Find where the given text appears and provide that cell's center as [x, y] coordinate. 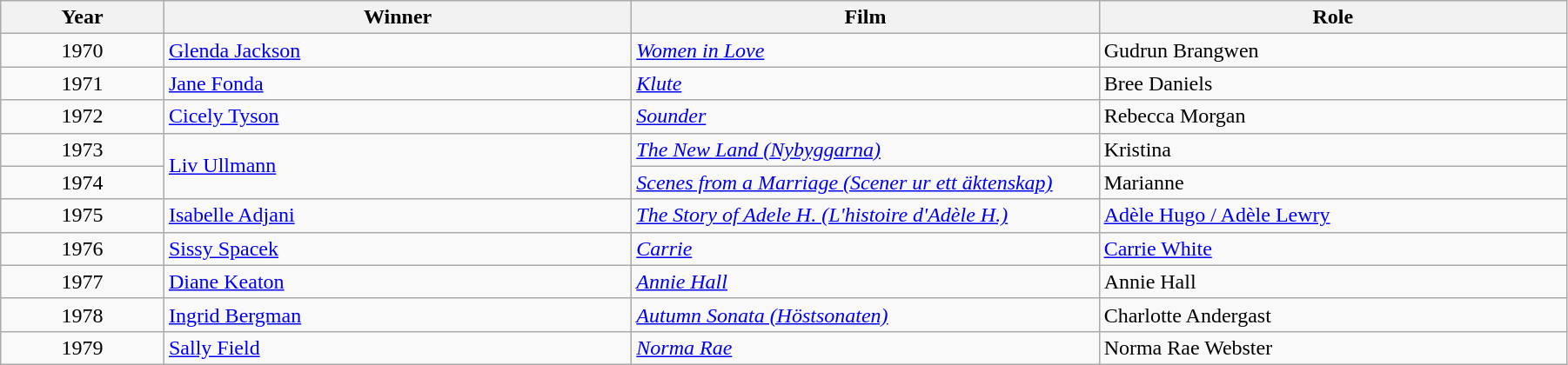
1975 [83, 216]
Carrie White [1333, 249]
Cicely Tyson [397, 116]
1974 [83, 182]
Gudrun Brangwen [1333, 50]
Norma Rae Webster [1333, 348]
The Story of Adele H. (L'histoire d'Adèle H.) [865, 216]
Glenda Jackson [397, 50]
Film [865, 17]
1978 [83, 315]
Marianne [1333, 182]
Role [1333, 17]
Isabelle Adjani [397, 216]
Norma Rae [865, 348]
Charlotte Andergast [1333, 315]
1977 [83, 282]
1979 [83, 348]
Rebecca Morgan [1333, 116]
Scenes from a Marriage (Scener ur ett äktenskap) [865, 182]
Year [83, 17]
Jane Fonda [397, 83]
Ingrid Bergman [397, 315]
1972 [83, 116]
Adèle Hugo / Adèle Lewry [1333, 216]
Sounder [865, 116]
1976 [83, 249]
1970 [83, 50]
Winner [397, 17]
Diane Keaton [397, 282]
Bree Daniels [1333, 83]
The New Land (Nybyggarna) [865, 149]
Kristina [1333, 149]
Carrie [865, 249]
Sally Field [397, 348]
Women in Love [865, 50]
Autumn Sonata (Höstsonaten) [865, 315]
1973 [83, 149]
Klute [865, 83]
Sissy Spacek [397, 249]
1971 [83, 83]
Liv Ullmann [397, 166]
